Find where the given text appears and provide that cell's center as [x, y] coordinate. 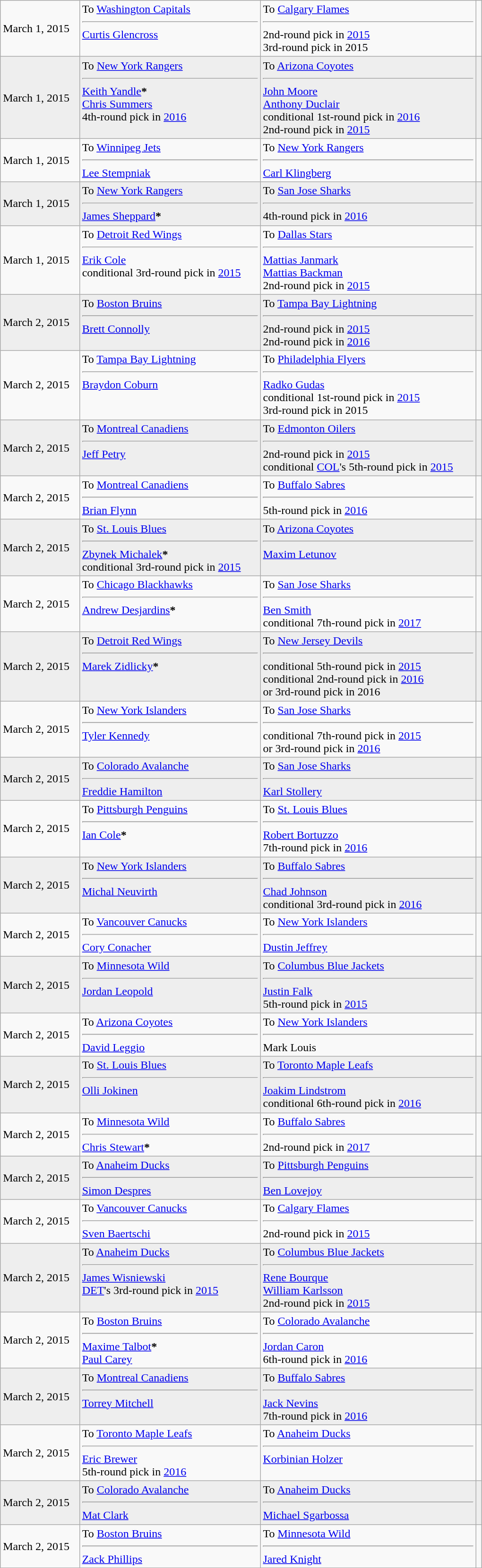
To Toronto Maple LeafsJoakim Lindstromconditional 6th-round pick in 2016 [368, 1085]
To Anaheim DucksMichael Sgarbossa [368, 1502]
To Toronto Maple LeafsEric Brewer5th-round pick in 2016 [170, 1452]
To Boston BruinsMaxime Talbot*Paul Carey [170, 1340]
To San Jose Sharksconditional 7th-round pick in 2015or 3rd-round pick in 2016 [368, 729]
To Dallas StarsMattias JanmarkMattias Backman2nd-round pick in 2015 [368, 260]
To Montreal CanadiensBrian Flynn [170, 497]
To Edmonton Oilers2nd-round pick in 2015conditional COL's 5th-round pick in 2015 [368, 448]
To Montreal CanadiensTorrey Mitchell [170, 1397]
To Buffalo SabresChad Johnsonconditional 3rd-round pick in 2016 [368, 885]
To New York IslandersMichal Neuvirth [170, 885]
To San Jose SharksBen Smithconditional 7th-round pick in 2017 [368, 604]
To Columbus Blue JacketsJustin Falk5th-round pick in 2015 [368, 985]
To Washington CapitalsCurtis Glencross [170, 28]
To Minnesota WildJared Knight [368, 1546]
To Colorado AvalancheJordan Caron6th-round pick in 2016 [368, 1340]
To New York RangersJames Sheppard* [170, 204]
To Winnipeg JetsLee Stempniak [170, 160]
To San Jose Sharks4th-round pick in 2016 [368, 204]
To New York RangersKeith Yandle*Chris Summers4th-round pick in 2016 [170, 97]
To San Jose SharksKarl Stollery [368, 779]
To New York IslandersMark Louis [368, 1035]
To Boston BruinsZack Phillips [170, 1546]
To Philadelphia FlyersRadko Gudasconditional 1st-round pick in 20153rd-round pick in 2015 [368, 385]
To Vancouver CanucksCory Conacher [170, 935]
To Detroit Red WingsErik Coleconditional 3rd-round pick in 2015 [170, 260]
To Montreal CanadiensJeff Petry [170, 448]
To Detroit Red WingsMarek Zidlicky* [170, 666]
To Pittsburgh PenguinsIan Cole* [170, 829]
To Calgary Flames2nd-round pick in 20153rd-round pick in 2015 [368, 28]
To Calgary Flames2nd-round pick in 2015 [368, 1221]
To St. Louis BluesZbynek Michalek*conditional 3rd-round pick in 2015 [170, 547]
To Anaheim DucksKorbinian Holzer [368, 1452]
To Colorado AvalancheFreddie Hamilton [170, 779]
To Columbus Blue JacketsRene BourqueWilliam Karlsson2nd-round pick in 2015 [368, 1277]
To Chicago BlackhawksAndrew Desjardins* [170, 604]
To Buffalo Sabres5th-round pick in 2016 [368, 497]
To Tampa Bay LightningBraydon Coburn [170, 385]
To St. Louis BluesOlli Jokinen [170, 1085]
To Minnesota WildChris Stewart* [170, 1134]
To Anaheim DucksSimon Despres [170, 1178]
To Buffalo SabresJack Nevins7th-round pick in 2016 [368, 1397]
To Arizona CoyotesJohn MooreAnthony Duclairconditional 1st-round pick in 20162nd-round pick in 2015 [368, 97]
To Vancouver CanucksSven Baertschi [170, 1221]
To New York RangersCarl Klingberg [368, 160]
To Pittsburgh PenguinsBen Lovejoy [368, 1178]
To Anaheim DucksJames WisniewskiDET's 3rd-round pick in 2015 [170, 1277]
To Colorado AvalancheMat Clark [170, 1502]
To New York IslandersDustin Jeffrey [368, 935]
To St. Louis BluesRobert Bortuzzo7th-round pick in 2016 [368, 829]
To New Jersey Devilsconditional 5th-round pick in 2015conditional 2nd-round pick in 2016or 3rd-round pick in 2016 [368, 666]
To Arizona CoyotesMaxim Letunov [368, 547]
To Arizona CoyotesDavid Leggio [170, 1035]
To New York IslandersTyler Kennedy [170, 729]
To Minnesota WildJordan Leopold [170, 985]
To Boston BruinsBrett Connolly [170, 322]
To Buffalo Sabres2nd-round pick in 2017 [368, 1134]
To Tampa Bay Lightning2nd-round pick in 20152nd-round pick in 2016 [368, 322]
